Detect which cell encompasses the target text, then output its (X, Y) center coordinate. 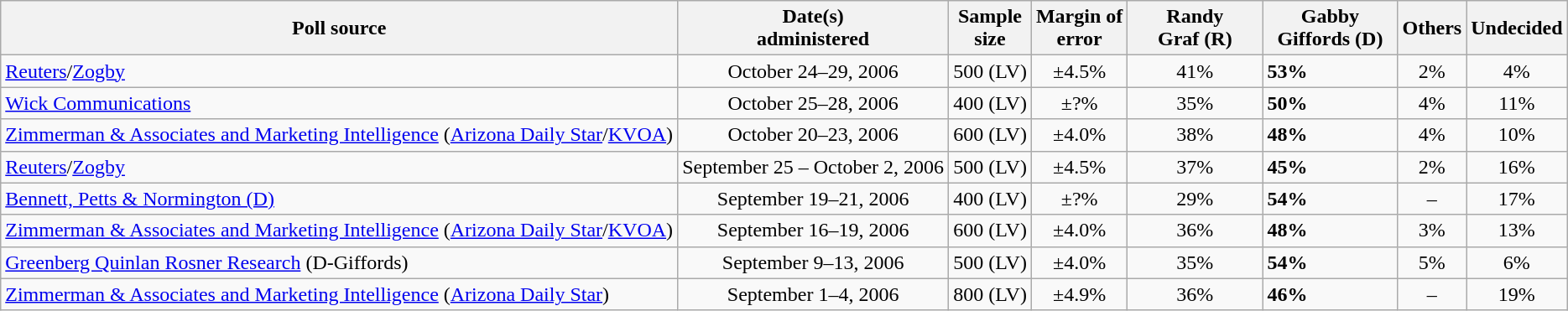
10% (1517, 135)
Greenberg Quinlan Rosner Research (D-Giffords) (339, 262)
October 25–28, 2006 (814, 103)
38% (1195, 135)
Zimmerman & Associates and Marketing Intelligence (Arizona Daily Star) (339, 294)
GabbyGiffords (D) (1331, 29)
September 25 – October 2, 2006 (814, 167)
October 24–29, 2006 (814, 71)
Date(s)administered (814, 29)
Undecided (1517, 29)
29% (1195, 199)
3% (1432, 231)
16% (1517, 167)
Samplesize (990, 29)
45% (1331, 167)
6% (1517, 262)
19% (1517, 294)
37% (1195, 167)
46% (1331, 294)
Wick Communications (339, 103)
800 (LV) (990, 294)
5% (1432, 262)
53% (1331, 71)
13% (1517, 231)
17% (1517, 199)
Bennett, Petts & Normington (D) (339, 199)
Margin of error (1079, 29)
September 9–13, 2006 (814, 262)
11% (1517, 103)
September 16–19, 2006 (814, 231)
50% (1331, 103)
Poll source (339, 29)
September 19–21, 2006 (814, 199)
RandyGraf (R) (1195, 29)
October 20–23, 2006 (814, 135)
Others (1432, 29)
41% (1195, 71)
±4.9% (1079, 294)
September 1–4, 2006 (814, 294)
